Locate the cell with the specified text and output its (X, Y) center coordinate. 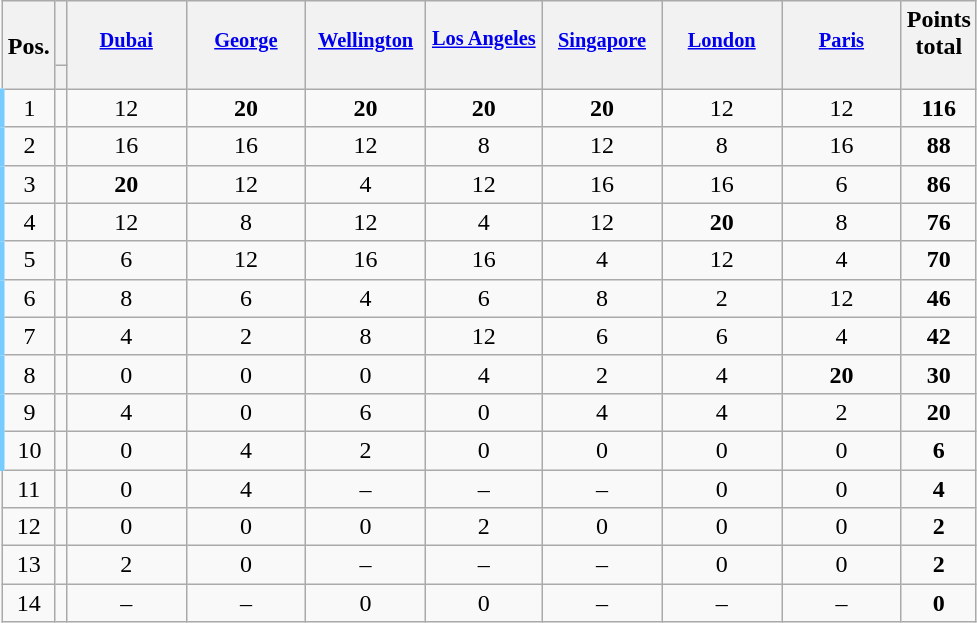
Los Angeles (484, 34)
88 (938, 146)
14 (28, 603)
Wellington (366, 34)
46 (938, 298)
13 (28, 565)
9 (28, 412)
Dubai (126, 34)
76 (938, 222)
86 (938, 184)
116 (938, 108)
1 (28, 108)
3 (28, 184)
Pos. (28, 34)
5 (28, 260)
Pointstotal (938, 34)
Paris (842, 34)
42 (938, 336)
7 (28, 336)
Singapore (602, 34)
70 (938, 260)
10 (28, 450)
George (246, 34)
30 (938, 374)
11 (28, 489)
London (722, 34)
